Return [x, y] of the center of cell containing provided text 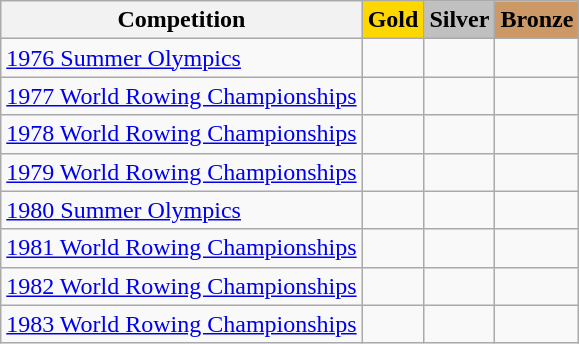
1978 World Rowing Championships [182, 134]
Competition [182, 20]
1979 World Rowing Championships [182, 172]
1980 Summer Olympics [182, 210]
1982 World Rowing Championships [182, 286]
1983 World Rowing Championships [182, 324]
1976 Summer Olympics [182, 58]
Gold [393, 20]
1977 World Rowing Championships [182, 96]
Bronze [537, 20]
Silver [460, 20]
1981 World Rowing Championships [182, 248]
